Search for the cell housing the specified text and yield its [x, y] center coordinate. 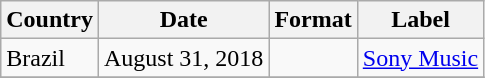
Date [183, 20]
Format [313, 20]
Label [420, 20]
Sony Music [420, 58]
Country [50, 20]
August 31, 2018 [183, 58]
Brazil [50, 58]
